Detect which cell encompasses the target text, then output its (x, y) center coordinate. 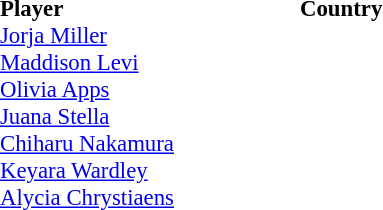
Maddison Levi (150, 62)
Olivia Apps (150, 90)
Jorja Miller (150, 36)
Chiharu Nakamura (150, 144)
Keyara Wardley (150, 170)
Juana Stella (150, 116)
